Capture the cell that displays the provided text and extract its (X, Y) central coordinate. 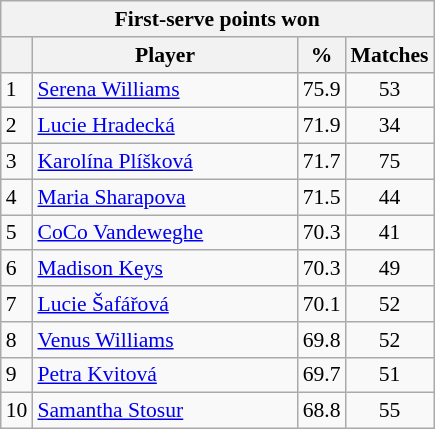
49 (389, 269)
4 (17, 197)
5 (17, 233)
3 (17, 162)
Serena Williams (164, 90)
10 (17, 411)
69.7 (322, 375)
9 (17, 375)
Karolína Plíšková (164, 162)
75.9 (322, 90)
34 (389, 126)
First-serve points won (218, 19)
51 (389, 375)
44 (389, 197)
53 (389, 90)
7 (17, 304)
Venus Williams (164, 340)
68.8 (322, 411)
8 (17, 340)
41 (389, 233)
Madison Keys (164, 269)
69.8 (322, 340)
1 (17, 90)
Maria Sharapova (164, 197)
71.7 (322, 162)
2 (17, 126)
Lucie Šafářová (164, 304)
75 (389, 162)
Matches (389, 55)
Petra Kvitová (164, 375)
CoCo Vandeweghe (164, 233)
Samantha Stosur (164, 411)
71.9 (322, 126)
Player (164, 55)
71.5 (322, 197)
6 (17, 269)
70.1 (322, 304)
% (322, 55)
Lucie Hradecká (164, 126)
55 (389, 411)
